Locate the cell with the specified text and output its [x, y] center coordinate. 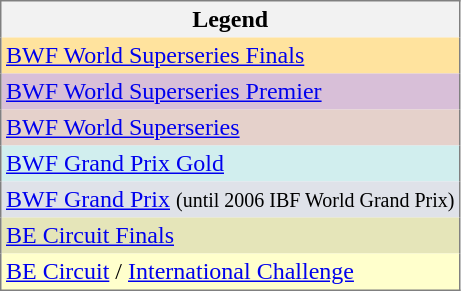
BWF Grand Prix (until 2006 IBF World Grand Prix) [230, 200]
Legend [230, 20]
BWF World Superseries Premier [230, 92]
BWF World Superseries Finals [230, 56]
BWF World Superseries [230, 128]
BE Circuit Finals [230, 236]
BWF Grand Prix Gold [230, 164]
BE Circuit / International Challenge [230, 272]
